From the cell containing the given text, extract its center point as [X, Y] coordinate. 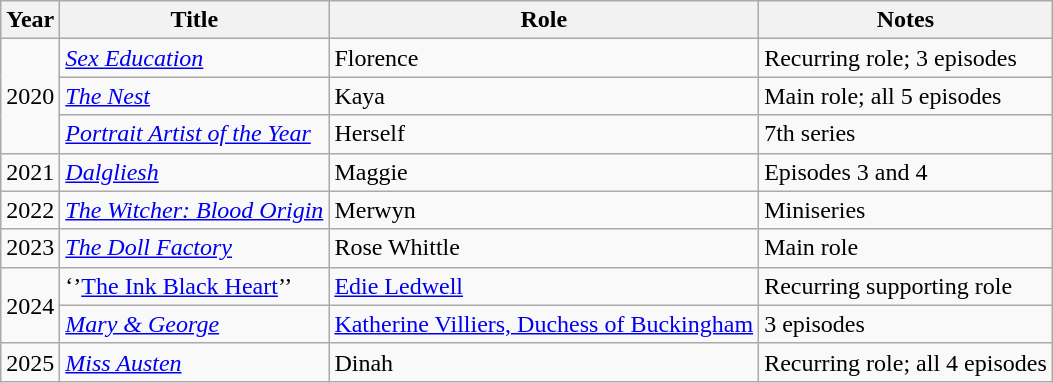
Recurring role; 3 episodes [906, 58]
Role [544, 20]
Sex Education [194, 58]
Florence [544, 58]
Edie Ledwell [544, 286]
The Nest [194, 96]
Herself [544, 134]
The Witcher: Blood Origin [194, 210]
Miss Austen [194, 362]
Mary & George [194, 324]
Title [194, 20]
Recurring supporting role [906, 286]
Notes [906, 20]
The Doll Factory [194, 248]
Year [30, 20]
Dalgliesh [194, 172]
2023 [30, 248]
Miniseries [906, 210]
Main role [906, 248]
Episodes 3 and 4 [906, 172]
2024 [30, 305]
2021 [30, 172]
‘’The Ink Black Heart’’ [194, 286]
Merwyn [544, 210]
2022 [30, 210]
Dinah [544, 362]
Recurring role; all 4 episodes [906, 362]
Katherine Villiers, Duchess of Buckingham [544, 324]
2020 [30, 96]
Kaya [544, 96]
Maggie [544, 172]
7th series [906, 134]
Portrait Artist of the Year [194, 134]
2025 [30, 362]
3 episodes [906, 324]
Rose Whittle [544, 248]
Main role; all 5 episodes [906, 96]
